Scan for the cell matching the given text and deliver its [X, Y] coordinate at center. 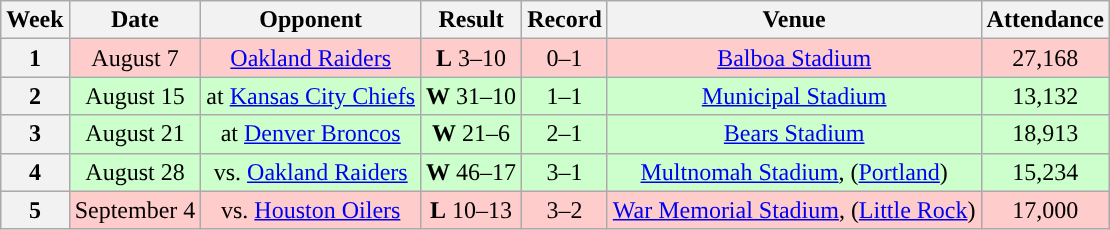
Result [472, 20]
at Kansas City Chiefs [311, 96]
Opponent [311, 20]
August 28 [135, 172]
0–1 [565, 58]
War Memorial Stadium, (Little Rock) [794, 210]
Oakland Raiders [311, 58]
5 [35, 210]
2 [35, 96]
17,000 [1045, 210]
18,913 [1045, 134]
W 31–10 [472, 96]
Municipal Stadium [794, 96]
Venue [794, 20]
L 3–10 [472, 58]
3 [35, 134]
3–2 [565, 210]
W 21–6 [472, 134]
13,132 [1045, 96]
August 7 [135, 58]
15,234 [1045, 172]
August 15 [135, 96]
Record [565, 20]
September 4 [135, 210]
W 46–17 [472, 172]
Week [35, 20]
Bears Stadium [794, 134]
at Denver Broncos [311, 134]
August 21 [135, 134]
vs. Houston Oilers [311, 210]
vs. Oakland Raiders [311, 172]
Multnomah Stadium, (Portland) [794, 172]
1–1 [565, 96]
Date [135, 20]
L 10–13 [472, 210]
2–1 [565, 134]
1 [35, 58]
27,168 [1045, 58]
Attendance [1045, 20]
3–1 [565, 172]
Balboa Stadium [794, 58]
4 [35, 172]
